Locate the cell with the specified text and output its (X, Y) center coordinate. 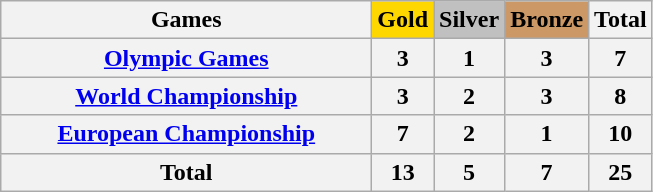
Gold (403, 20)
5 (470, 172)
European Championship (186, 134)
World Championship (186, 96)
10 (621, 134)
Olympic Games (186, 58)
8 (621, 96)
Games (186, 20)
Silver (470, 20)
13 (403, 172)
Bronze (547, 20)
25 (621, 172)
